From the cell containing the given text, extract its center point as [X, Y] coordinate. 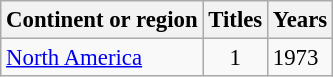
Continent or region [102, 20]
1 [236, 58]
1973 [300, 58]
Years [300, 20]
North America [102, 58]
Titles [236, 20]
